Locate the cell with the specified text and output its (X, Y) center coordinate. 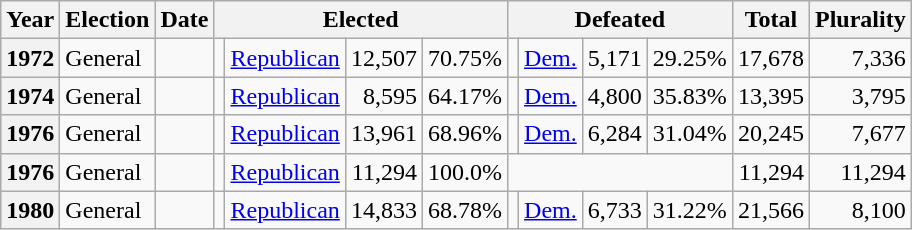
7,336 (860, 58)
3,795 (860, 96)
13,961 (384, 134)
21,566 (770, 210)
6,284 (614, 134)
29.25% (690, 58)
31.22% (690, 210)
Defeated (620, 20)
17,678 (770, 58)
Date (184, 20)
31.04% (690, 134)
Elected (361, 20)
7,677 (860, 134)
70.75% (464, 58)
13,395 (770, 96)
12,507 (384, 58)
68.96% (464, 134)
100.0% (464, 172)
68.78% (464, 210)
4,800 (614, 96)
6,733 (614, 210)
20,245 (770, 134)
Plurality (860, 20)
1974 (30, 96)
Year (30, 20)
1972 (30, 58)
8,100 (860, 210)
Election (108, 20)
8,595 (384, 96)
14,833 (384, 210)
Total (770, 20)
35.83% (690, 96)
5,171 (614, 58)
64.17% (464, 96)
1980 (30, 210)
